Determine the (x, y) coordinate at the center of the cell enclosing the given text.  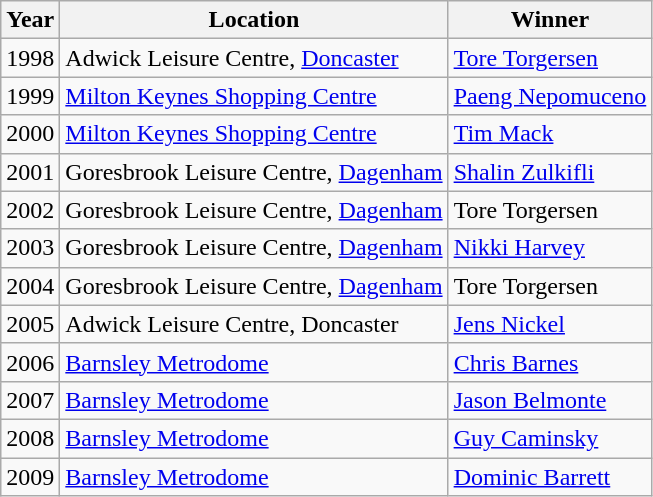
Jens Nickel (550, 324)
Paeng Nepomuceno (550, 96)
Chris Barnes (550, 362)
2009 (30, 477)
2002 (30, 210)
2007 (30, 400)
1998 (30, 58)
Jason Belmonte (550, 400)
Location (254, 20)
Year (30, 20)
Winner (550, 20)
Guy Caminsky (550, 438)
Nikki Harvey (550, 248)
2001 (30, 172)
2004 (30, 286)
2003 (30, 248)
2005 (30, 324)
Tim Mack (550, 134)
2008 (30, 438)
1999 (30, 96)
Dominic Barrett (550, 477)
2000 (30, 134)
2006 (30, 362)
Shalin Zulkifli (550, 172)
